Return [X, Y] of the center of cell containing provided text 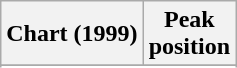
Peakposition [189, 34]
Chart (1999) [72, 34]
